Scan for the cell matching the given text and deliver its (X, Y) coordinate at center. 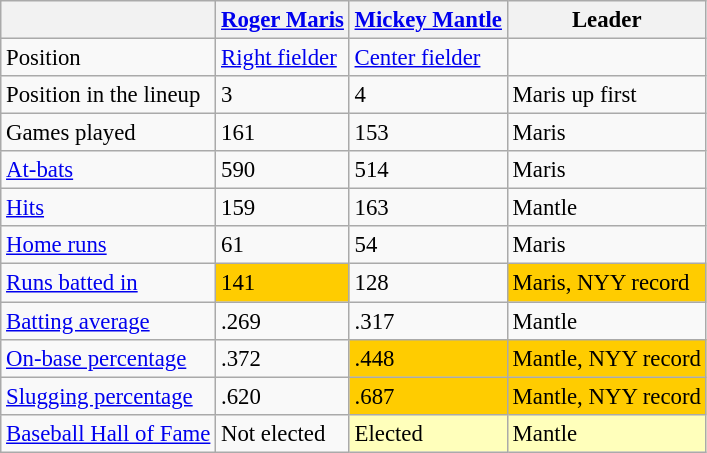
54 (428, 245)
Center fielder (428, 58)
Games played (108, 133)
Baseball Hall of Fame (108, 433)
.269 (283, 321)
159 (283, 208)
Maris, NYY record (606, 283)
61 (283, 245)
141 (283, 283)
On-base percentage (108, 358)
Batting average (108, 321)
Position (108, 58)
163 (428, 208)
Position in the lineup (108, 95)
Mickey Mantle (428, 20)
Hits (108, 208)
.687 (428, 396)
Not elected (283, 433)
514 (428, 170)
At-bats (108, 170)
Maris up first (606, 95)
161 (283, 133)
Slugging percentage (108, 396)
Leader (606, 20)
.448 (428, 358)
.372 (283, 358)
.620 (283, 396)
153 (428, 133)
3 (283, 95)
128 (428, 283)
.317 (428, 321)
Roger Maris (283, 20)
590 (283, 170)
4 (428, 95)
Runs batted in (108, 283)
Right fielder (283, 58)
Elected (428, 433)
Home runs (108, 245)
